From the cell containing the given text, extract its center point as (x, y) coordinate. 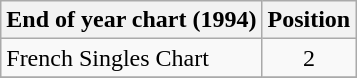
Position (309, 20)
End of year chart (1994) (132, 20)
2 (309, 58)
French Singles Chart (132, 58)
